Detect which cell encompasses the target text, then output its [X, Y] center coordinate. 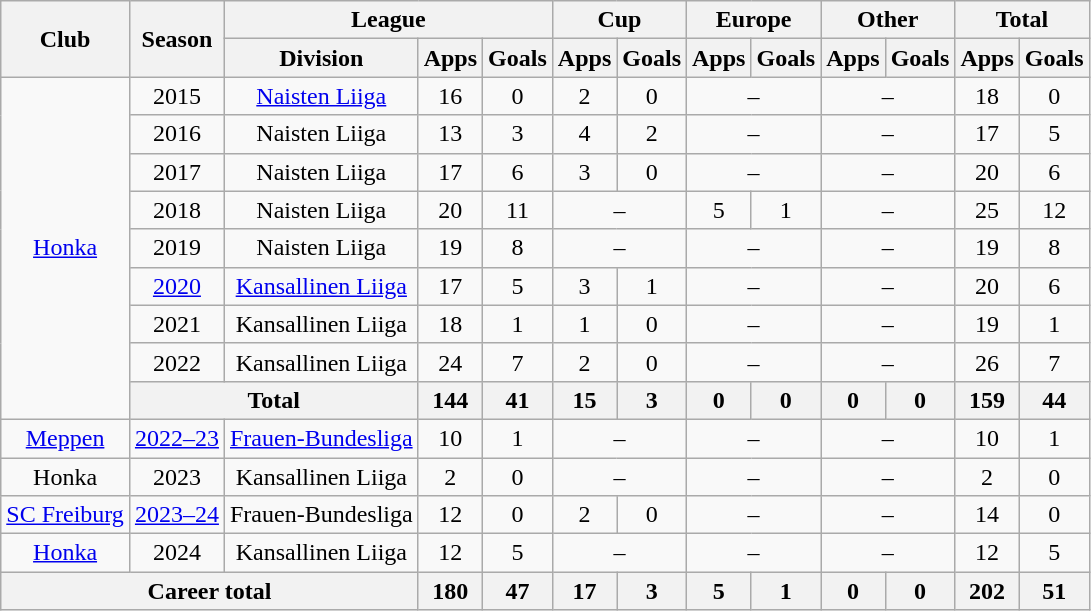
16 [450, 96]
144 [450, 400]
Career total [210, 591]
2022 [176, 362]
Europe [754, 20]
47 [518, 591]
2019 [176, 248]
15 [584, 400]
51 [1054, 591]
159 [987, 400]
2024 [176, 553]
Club [66, 39]
Other [888, 20]
2022–23 [176, 438]
180 [450, 591]
Meppen [66, 438]
2017 [176, 172]
Division [321, 58]
25 [987, 210]
2021 [176, 324]
14 [987, 515]
2023–24 [176, 515]
44 [1054, 400]
2020 [176, 286]
2023 [176, 477]
Cup [619, 20]
202 [987, 591]
2016 [176, 134]
League [388, 20]
13 [450, 134]
Season [176, 39]
SC Freiburg [66, 515]
2018 [176, 210]
11 [518, 210]
2015 [176, 96]
24 [450, 362]
4 [584, 134]
26 [987, 362]
41 [518, 400]
